From the cell containing the given text, extract its center point as (x, y) coordinate. 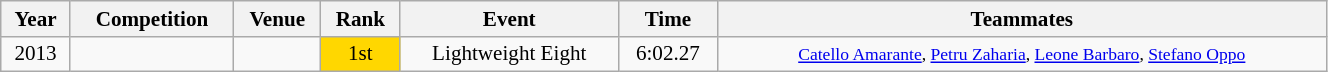
Rank (360, 18)
Catello Amarante, Petru Zaharia, Leone Barbaro, Stefano Oppo (1022, 54)
Time (668, 18)
6:02.27 (668, 54)
Venue (278, 18)
Teammates (1022, 18)
Competition (152, 18)
Event (510, 18)
Lightweight Eight (510, 54)
2013 (36, 54)
Year (36, 18)
1st (360, 54)
